Return the [X, Y] coordinate for the center point of the cell that contains the specified text.  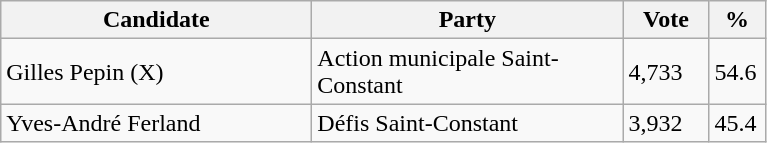
54.6 [737, 72]
4,733 [666, 72]
3,932 [666, 123]
Yves-André Ferland [156, 123]
Gilles Pepin (X) [156, 72]
Party [468, 20]
% [737, 20]
Candidate [156, 20]
Vote [666, 20]
Action municipale Saint-Constant [468, 72]
45.4 [737, 123]
Défis Saint-Constant [468, 123]
